Return [X, Y] of the center of cell containing provided text 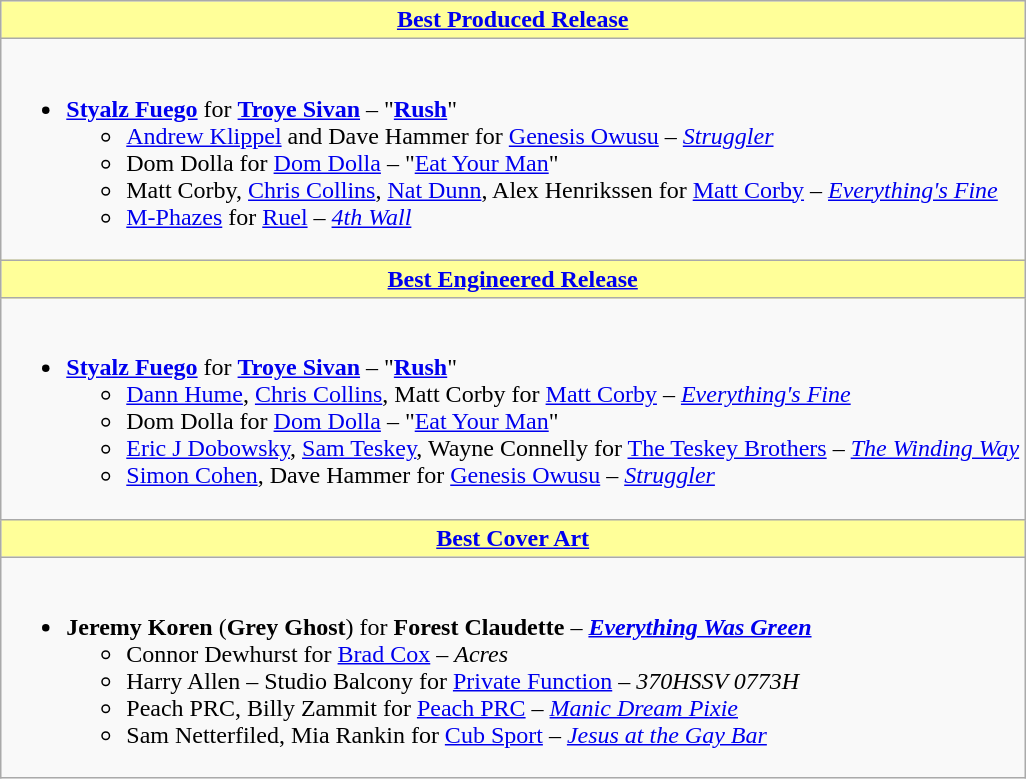
Best Produced Release [513, 20]
Best Engineered Release [513, 279]
Best Cover Art [513, 538]
